Provide the (x, y) coordinate of the cell's center where the given text is located.  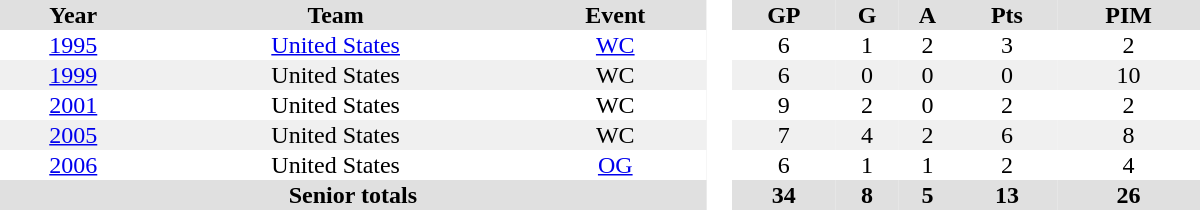
1999 (74, 75)
2006 (74, 165)
1995 (74, 45)
7 (784, 135)
13 (1008, 195)
GP (784, 15)
OG (616, 165)
2001 (74, 105)
PIM (1128, 15)
Team (336, 15)
9 (784, 105)
A (927, 15)
Senior totals (353, 195)
2005 (74, 135)
5 (927, 195)
Event (616, 15)
Pts (1008, 15)
26 (1128, 195)
34 (784, 195)
Year (74, 15)
3 (1008, 45)
G (867, 15)
10 (1128, 75)
